Detect which cell encompasses the target text, then output its (x, y) center coordinate. 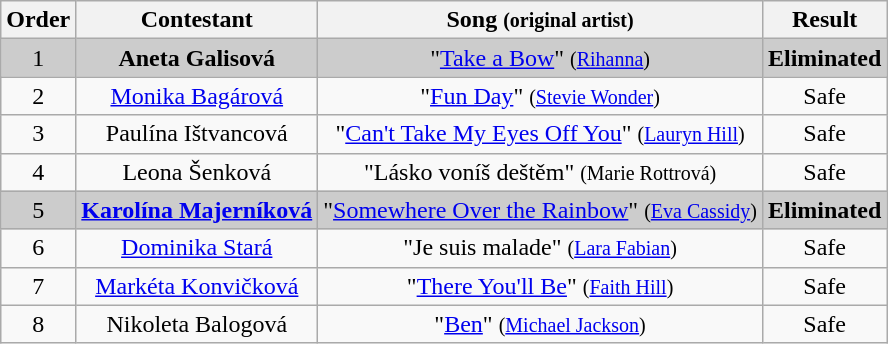
"Somewhere Over the Rainbow" (Eva Cassidy) (540, 210)
6 (38, 248)
5 (38, 210)
2 (38, 96)
7 (38, 286)
Order (38, 20)
"Ben" (Michael Jackson) (540, 324)
"Can't Take My Eyes Off You" (Lauryn Hill) (540, 134)
Result (824, 20)
3 (38, 134)
"Take a Bow" (Rihanna) (540, 58)
Monika Bagárová (197, 96)
4 (38, 172)
Dominika Stará (197, 248)
Aneta Galisová (197, 58)
Karolína Majerníková (197, 210)
Paulína Ištvancová (197, 134)
8 (38, 324)
1 (38, 58)
Contestant (197, 20)
"There You'll Be" (Faith Hill) (540, 286)
"Fun Day" (Stevie Wonder) (540, 96)
Markéta Konvičková (197, 286)
"Je suis malade" (Lara Fabian) (540, 248)
Song (original artist) (540, 20)
"Lásko voníš deštěm" (Marie Rottrová) (540, 172)
Nikoleta Balogová (197, 324)
Leona Šenková (197, 172)
